Extract the [X, Y] coordinate from the center of the cell holding the provided text.  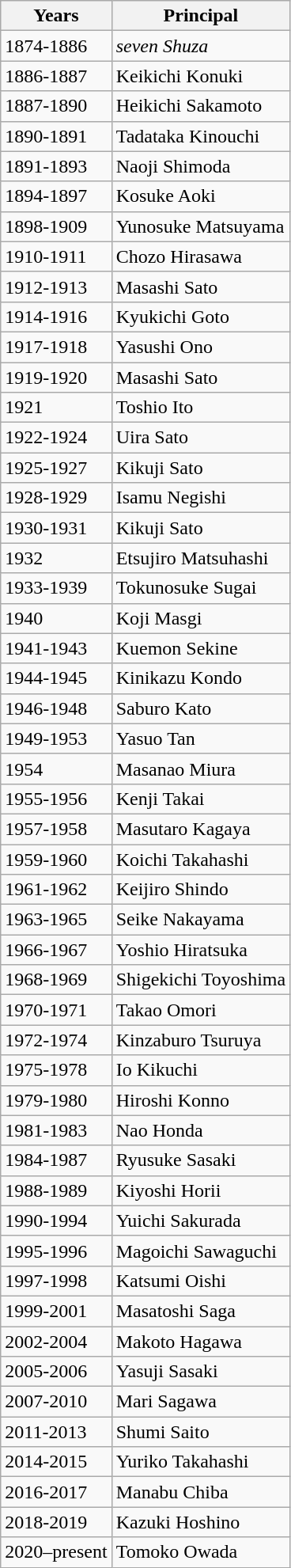
Io Kikuchi [201, 1070]
Keikichi Konuki [201, 76]
Etsujiro Matsuhashi [201, 558]
Hiroshi Konno [201, 1100]
Masanao Miura [201, 769]
Nao Honda [201, 1130]
Heikichi Sakamoto [201, 106]
Yoshio Hiratsuka [201, 950]
Naoji Shimoda [201, 166]
1957-1958 [56, 829]
1910-1911 [56, 256]
Tokunosuke Sugai [201, 588]
1933-1939 [56, 588]
Yunosuke Matsuyama [201, 226]
Kinzaburo Tsuruya [201, 1040]
Kenji Takai [201, 799]
1928-1929 [56, 498]
Yasuo Tan [201, 738]
Koichi Takahashi [201, 859]
Yasuji Sasaki [201, 1372]
Masatoshi Saga [201, 1311]
2007-2010 [56, 1402]
Toshio Ito [201, 408]
Saburo Kato [201, 708]
Kuemon Sekine [201, 648]
1955-1956 [56, 799]
1944-1945 [56, 678]
Uira Sato [201, 438]
1968-1969 [56, 980]
1891-1893 [56, 166]
Shumi Saito [201, 1432]
Makoto Hagawa [201, 1342]
2020–present [56, 1552]
1940 [56, 618]
Kiyoshi Horii [201, 1190]
Yuichi Sakurada [201, 1221]
2018-2019 [56, 1522]
1919-1920 [56, 378]
2002-2004 [56, 1342]
Koji Masgi [201, 618]
Years [56, 16]
1949-1953 [56, 738]
1997-1998 [56, 1281]
1917-1918 [56, 347]
1932 [56, 558]
1972-1974 [56, 1040]
1999-2001 [56, 1311]
1954 [56, 769]
1975-1978 [56, 1070]
Yuriko Takahashi [201, 1462]
Principal [201, 16]
1963-1965 [56, 920]
Tomoko Owada [201, 1552]
1874-1886 [56, 46]
1890-1891 [56, 136]
1925-1927 [56, 468]
Kyukichi Goto [201, 317]
1984-1987 [56, 1160]
Kinikazu Kondo [201, 678]
Seike Nakayama [201, 920]
Chozo Hirasawa [201, 256]
1961-1962 [56, 890]
Tadataka Kinouchi [201, 136]
1898-1909 [56, 226]
1921 [56, 408]
1922-1924 [56, 438]
1930-1931 [56, 528]
1912-1913 [56, 287]
Magoichi Sawaguchi [201, 1251]
1946-1948 [56, 708]
seven Shuza [201, 46]
2005-2006 [56, 1372]
Mari Sagawa [201, 1402]
Shigekichi Toyoshima [201, 980]
Masutaro Kagaya [201, 829]
Takao Omori [201, 1010]
1966-1967 [56, 950]
Isamu Negishi [201, 498]
Ryusuke Sasaki [201, 1160]
2011-2013 [56, 1432]
1995-1996 [56, 1251]
1959-1960 [56, 859]
1941-1943 [56, 648]
Katsumi Oishi [201, 1281]
Manabu Chiba [201, 1492]
Kosuke Aoki [201, 196]
Keijiro Shindo [201, 890]
1970-1971 [56, 1010]
1894-1897 [56, 196]
1990-1994 [56, 1221]
1979-1980 [56, 1100]
2016-2017 [56, 1492]
1914-1916 [56, 317]
1981-1983 [56, 1130]
Yasushi Ono [201, 347]
1886-1887 [56, 76]
2014-2015 [56, 1462]
1988-1989 [56, 1190]
1887-1890 [56, 106]
Kazuki Hoshino [201, 1522]
